Find where the given text appears and provide that cell's center as (x, y) coordinate. 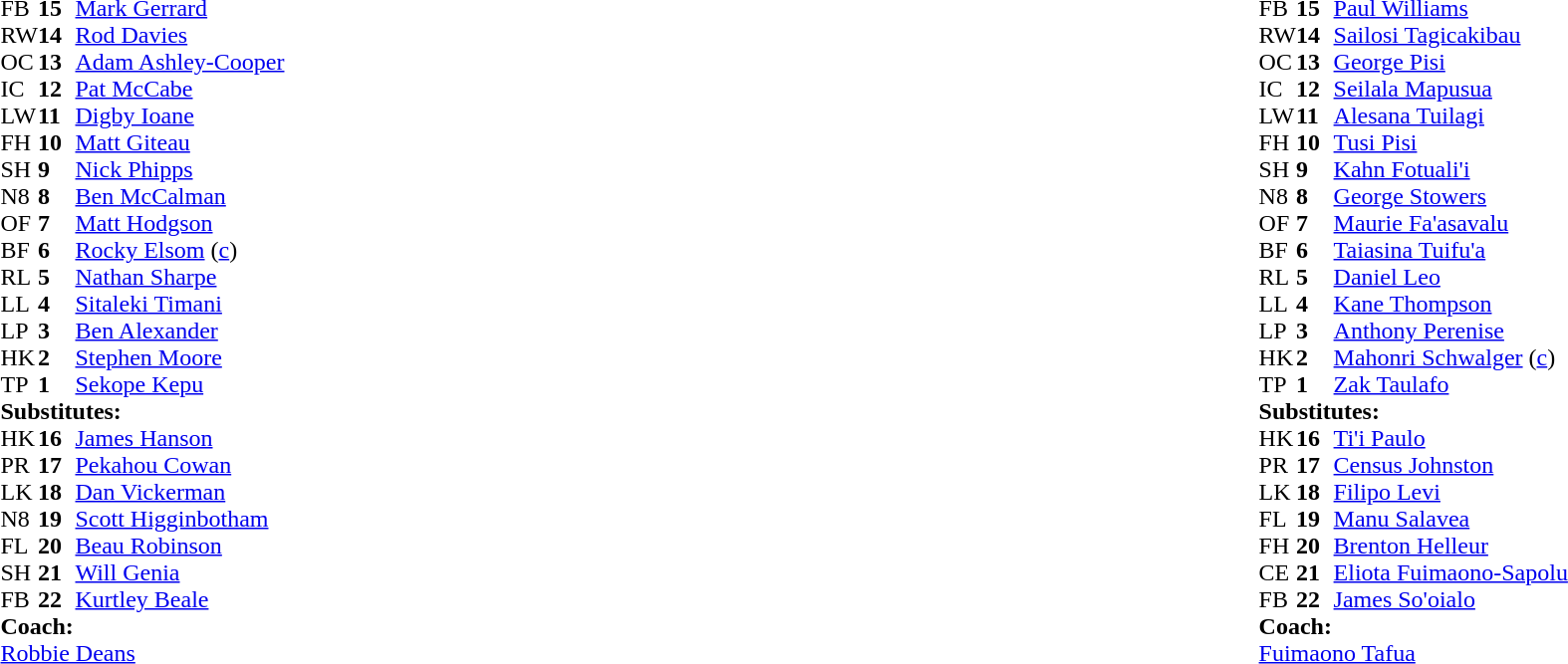
Kahn Fotuali'i (1450, 169)
Census Johnston (1450, 466)
Alesana Tuilagi (1450, 115)
George Stowers (1450, 197)
Ben McCalman (180, 197)
Anthony Perenise (1450, 331)
Will Genia (180, 573)
George Pisi (1450, 62)
Scott Higginbotham (180, 520)
Rod Davies (180, 36)
James So'oialo (1450, 599)
Kane Thompson (1450, 305)
Pat McCabe (180, 90)
Sailosi Tagicakibau (1450, 36)
Nick Phipps (180, 169)
Seilala Mapusua (1450, 90)
Taiasina Tuifu'a (1450, 251)
Matt Giteau (180, 143)
Manu Salavea (1450, 520)
Brenton Helleur (1450, 546)
Sekope Kepu (180, 384)
Adam Ashley-Cooper (180, 62)
Dan Vickerman (180, 492)
CE (1278, 573)
Digby Ioane (180, 115)
Matt Hodgson (180, 223)
Tusi Pisi (1450, 143)
Ti'i Paulo (1450, 438)
Kurtley Beale (180, 599)
Rocky Elsom (c) (180, 251)
Pekahou Cowan (180, 466)
Mahonri Schwalger (c) (1450, 358)
Daniel Leo (1450, 277)
Zak Taulafo (1450, 384)
James Hanson (180, 438)
Maurie Fa'asavalu (1450, 223)
Sitaleki Timani (180, 305)
Ben Alexander (180, 331)
Stephen Moore (180, 358)
Beau Robinson (180, 546)
Filipo Levi (1450, 492)
Eliota Fuimaono-Sapolu (1450, 573)
Nathan Sharpe (180, 277)
